From the cell containing the given text, extract its center point as [x, y] coordinate. 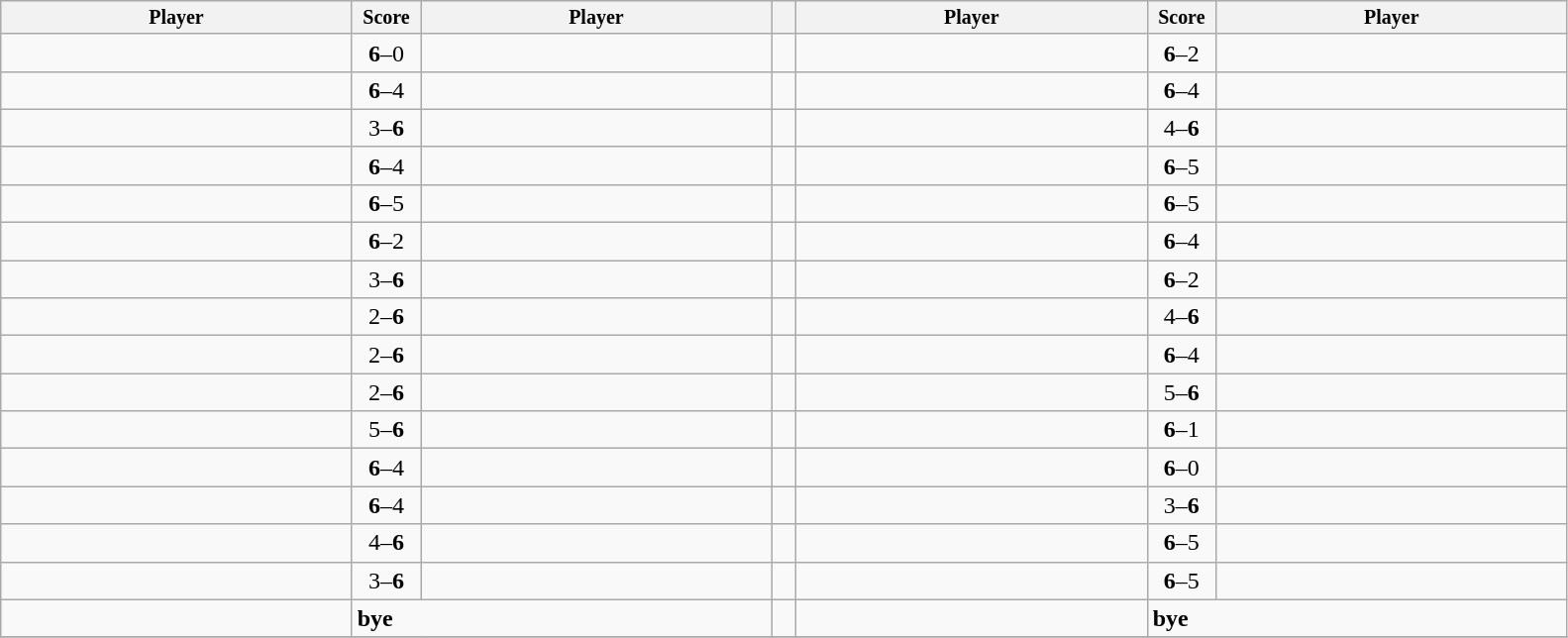
6–1 [1181, 430]
